Capture the cell that displays the provided text and extract its [x, y] central coordinate. 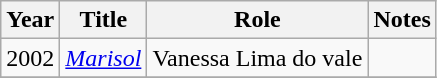
Vanessa Lima do vale [258, 58]
Marisol [104, 58]
Role [258, 20]
Notes [402, 20]
Title [104, 20]
Year [30, 20]
2002 [30, 58]
